Provide the [X, Y] coordinate of the cell's center where the given text is located.  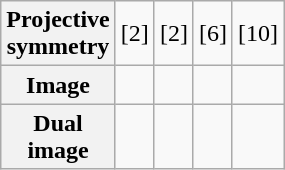
Dualimage [58, 136]
[10] [258, 34]
Image [58, 85]
Projectivesymmetry [58, 34]
[6] [212, 34]
